For the text-containing cell, return its midpoint in [X, Y] coordinate format. 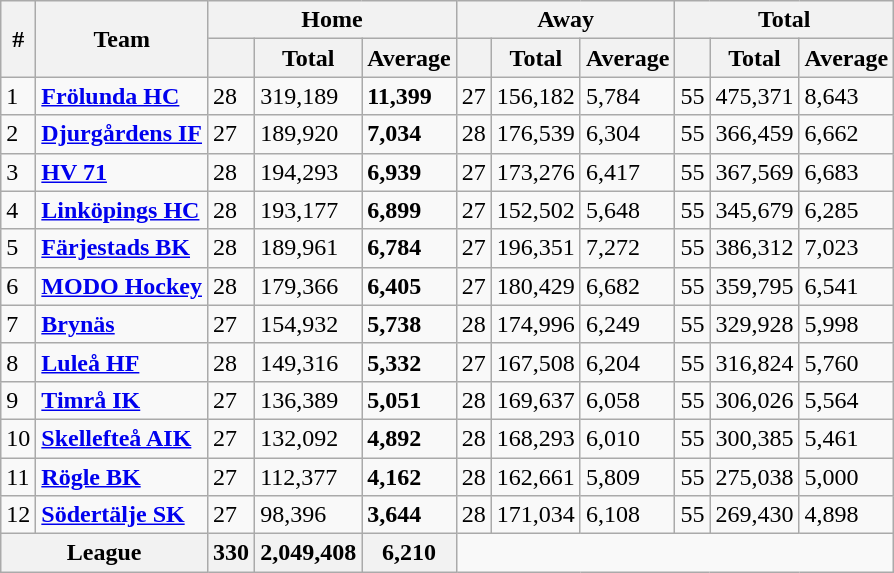
12 [18, 515]
Brynäs [122, 324]
269,430 [754, 515]
6,010 [628, 438]
6,417 [628, 172]
475,371 [754, 96]
6,210 [410, 553]
7 [18, 324]
132,092 [308, 438]
HV 71 [122, 172]
5,738 [410, 324]
6,405 [410, 286]
162,661 [536, 477]
6,899 [410, 210]
6,108 [628, 515]
6,249 [628, 324]
149,316 [308, 362]
386,312 [754, 248]
1 [18, 96]
10 [18, 438]
8 [18, 362]
4 [18, 210]
Home [332, 20]
189,920 [308, 134]
4,892 [410, 438]
4,162 [410, 477]
194,293 [308, 172]
6 [18, 286]
5,760 [846, 362]
6,058 [628, 400]
7,272 [628, 248]
316,824 [754, 362]
112,377 [308, 477]
Team [122, 39]
6,784 [410, 248]
169,637 [536, 400]
189,961 [308, 248]
6,204 [628, 362]
176,539 [536, 134]
180,429 [536, 286]
League [104, 553]
7,023 [846, 248]
Timrå IK [122, 400]
330 [232, 553]
6,682 [628, 286]
6,662 [846, 134]
3,644 [410, 515]
152,502 [536, 210]
5,000 [846, 477]
345,679 [754, 210]
6,939 [410, 172]
193,177 [308, 210]
11 [18, 477]
173,276 [536, 172]
174,996 [536, 324]
5,784 [628, 96]
5,648 [628, 210]
4,898 [846, 515]
5,332 [410, 362]
366,459 [754, 134]
Södertälje SK [122, 515]
359,795 [754, 286]
7,034 [410, 134]
5,051 [410, 400]
300,385 [754, 438]
5,809 [628, 477]
319,189 [308, 96]
196,351 [536, 248]
5,998 [846, 324]
136,389 [308, 400]
5,461 [846, 438]
156,182 [536, 96]
Skellefteå AIK [122, 438]
11,399 [410, 96]
8,643 [846, 96]
2 [18, 134]
6,285 [846, 210]
6,683 [846, 172]
6,304 [628, 134]
2,049,408 [308, 553]
Luleå HF [122, 362]
167,508 [536, 362]
168,293 [536, 438]
Away [566, 20]
98,396 [308, 515]
Frölunda HC [122, 96]
329,928 [754, 324]
5 [18, 248]
6,541 [846, 286]
Färjestads BK [122, 248]
Djurgårdens IF [122, 134]
Rögle BK [122, 477]
367,569 [754, 172]
9 [18, 400]
3 [18, 172]
171,034 [536, 515]
179,366 [308, 286]
306,026 [754, 400]
# [18, 39]
275,038 [754, 477]
Linköpings HC [122, 210]
5,564 [846, 400]
MODO Hockey [122, 286]
154,932 [308, 324]
